Output the [x, y] coordinate of the center of the cell containing the given text.  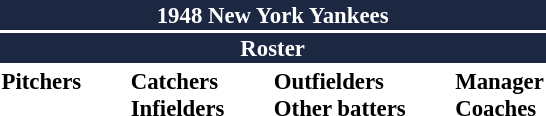
1948 New York Yankees [272, 15]
Roster [272, 48]
